Capture the cell that displays the provided text and extract its (x, y) central coordinate. 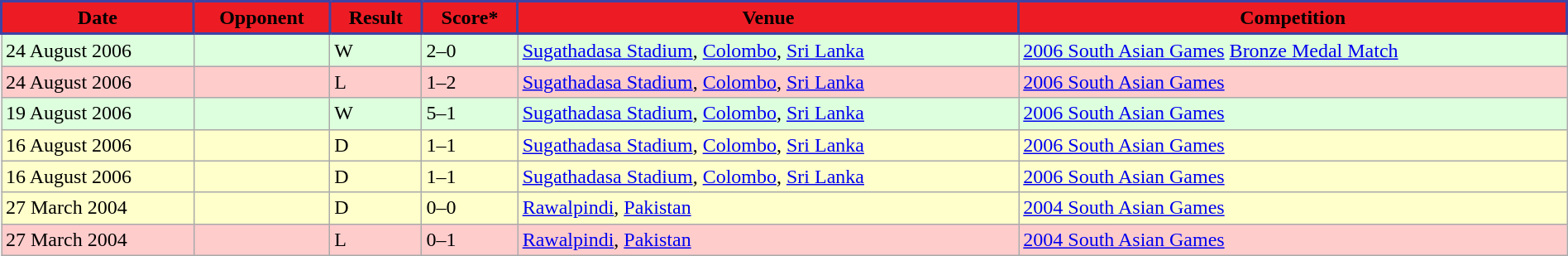
2–0 (470, 50)
Competition (1293, 18)
Opponent (261, 18)
0–1 (470, 239)
2006 South Asian Games Bronze Medal Match (1293, 50)
Result (375, 18)
Date (98, 18)
1–2 (470, 82)
Venue (768, 18)
5–1 (470, 114)
Score* (470, 18)
0–0 (470, 208)
19 August 2006 (98, 114)
